Determine the (X, Y) coordinate at the center of the cell enclosing the given text.  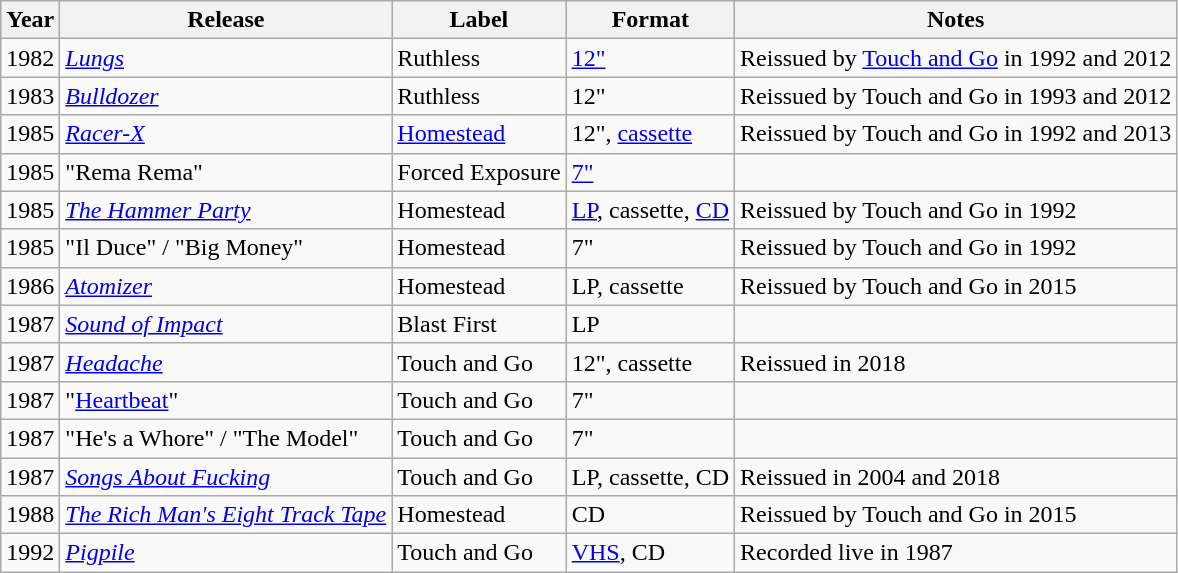
1986 (30, 286)
The Rich Man's Eight Track Tape (226, 515)
CD (650, 515)
Notes (956, 20)
"Il Duce" / "Big Money" (226, 248)
Songs About Fucking (226, 477)
LP, cassette (650, 286)
Lungs (226, 58)
1992 (30, 553)
Headache (226, 362)
Racer-X (226, 134)
Blast First (479, 324)
Bulldozer (226, 96)
"Rema Rema" (226, 172)
1988 (30, 515)
Format (650, 20)
Atomizer (226, 286)
Release (226, 20)
Reissued by Touch and Go in 1993 and 2012 (956, 96)
Reissued by Touch and Go in 1992 and 2013 (956, 134)
The Hammer Party (226, 210)
Label (479, 20)
Pigpile (226, 553)
Year (30, 20)
VHS, CD (650, 553)
"He's a Whore" / "The Model" (226, 438)
LP (650, 324)
Recorded live in 1987 (956, 553)
Reissued by Touch and Go in 1992 and 2012 (956, 58)
Forced Exposure (479, 172)
Reissued in 2004 and 2018 (956, 477)
"Heartbeat" (226, 400)
1982 (30, 58)
Sound of Impact (226, 324)
1983 (30, 96)
Reissued in 2018 (956, 362)
